Extract the (X, Y) coordinate from the center of the cell holding the provided text.  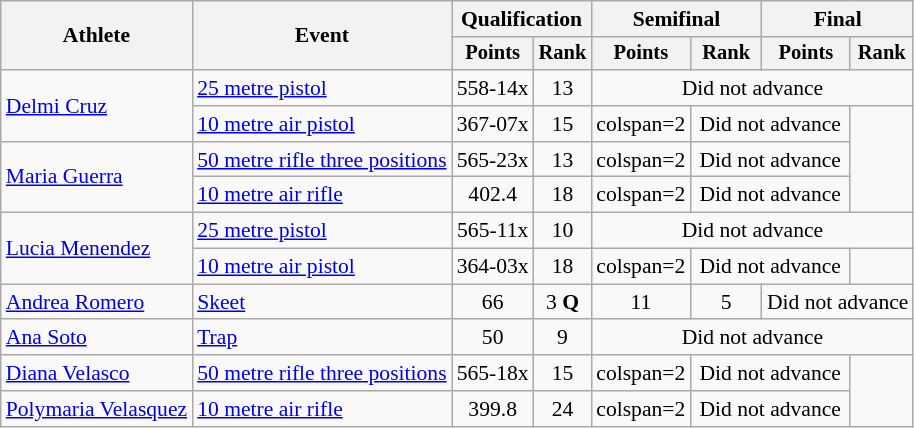
Athlete (96, 36)
558-14x (493, 88)
565-18x (493, 373)
50 (493, 338)
Semifinal (676, 19)
Final (838, 19)
402.4 (493, 195)
565-23x (493, 160)
565-11x (493, 231)
5 (726, 302)
Qualification (522, 19)
24 (563, 409)
66 (493, 302)
9 (563, 338)
Trap (322, 338)
399.8 (493, 409)
10 (563, 231)
11 (640, 302)
Delmi Cruz (96, 106)
3 Q (563, 302)
Event (322, 36)
364-03x (493, 267)
Lucia Menendez (96, 248)
Ana Soto (96, 338)
Maria Guerra (96, 178)
Polymaria Velasquez (96, 409)
Skeet (322, 302)
367-07x (493, 124)
Diana Velasco (96, 373)
Andrea Romero (96, 302)
